Return the [x, y] coordinate for the center point of the cell that contains the specified text.  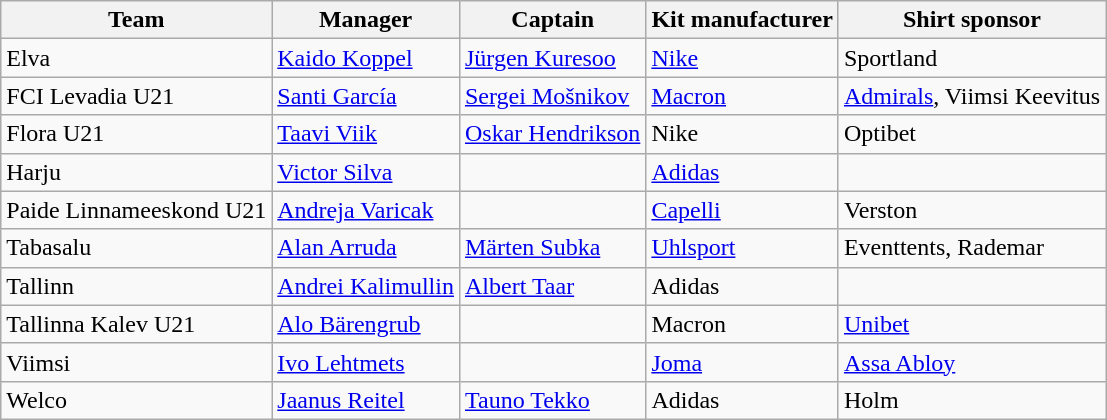
Andrei Kalimullin [366, 286]
Tauno Tekko [552, 400]
Team [136, 20]
Andreja Varicak [366, 210]
Paide Linnameeskond U21 [136, 210]
Harju [136, 172]
Kaido Koppel [366, 58]
Admirals, Viimsi Keevitus [972, 96]
Manager [366, 20]
Taavi Viik [366, 134]
Jürgen Kuresoo [552, 58]
Shirt sponsor [972, 20]
Holm [972, 400]
Optibet [972, 134]
Santi García [366, 96]
Alan Arruda [366, 248]
Captain [552, 20]
Joma [742, 362]
Uhlsport [742, 248]
Viimsi [136, 362]
Verston [972, 210]
Ivo Lehtmets [366, 362]
Kit manufacturer [742, 20]
FCI Levadia U21 [136, 96]
Victor Silva [366, 172]
Märten Subka [552, 248]
Alo Bärengrub [366, 324]
Tallinn [136, 286]
Capelli [742, 210]
Eventtents, Rademar [972, 248]
Sergei Mošnikov [552, 96]
Albert Taar [552, 286]
Unibet [972, 324]
Elva [136, 58]
Assa Abloy [972, 362]
Sportland [972, 58]
Welco [136, 400]
Tabasalu [136, 248]
Flora U21 [136, 134]
Jaanus Reitel [366, 400]
Tallinna Kalev U21 [136, 324]
Oskar Hendrikson [552, 134]
